Output the [x, y] coordinate of the center of the cell containing the given text.  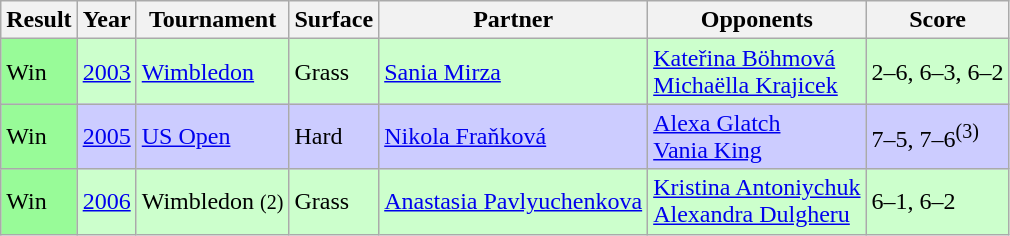
Alexa Glatch Vania King [757, 136]
Year [106, 20]
Nikola Fraňková [514, 136]
Score [938, 20]
2–6, 6–3, 6–2 [938, 72]
6–1, 6–2 [938, 202]
Wimbledon [212, 72]
Kateřina Böhmová Michaëlla Krajicek [757, 72]
2003 [106, 72]
2005 [106, 136]
Opponents [757, 20]
7–5, 7–6(3) [938, 136]
Anastasia Pavlyuchenkova [514, 202]
Surface [334, 20]
Kristina Antoniychuk Alexandra Dulgheru [757, 202]
2006 [106, 202]
Tournament [212, 20]
Sania Mirza [514, 72]
Wimbledon (2) [212, 202]
US Open [212, 136]
Partner [514, 20]
Hard [334, 136]
Result [39, 20]
